Provide the [x, y] coordinate of the cell's center where the given text is located.  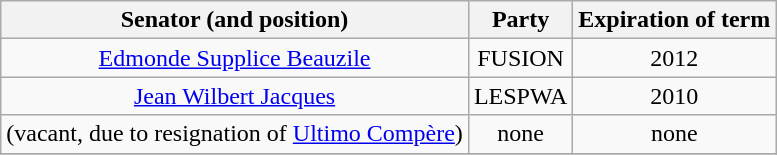
LESPWA [520, 96]
Edmonde Supplice Beauzile [235, 58]
(vacant, due to resignation of Ultimo Compère) [235, 134]
Expiration of term [674, 20]
Party [520, 20]
FUSION [520, 58]
Jean Wilbert Jacques [235, 96]
2010 [674, 96]
Senator (and position) [235, 20]
2012 [674, 58]
